From the cell containing the given text, extract its center point as [x, y] coordinate. 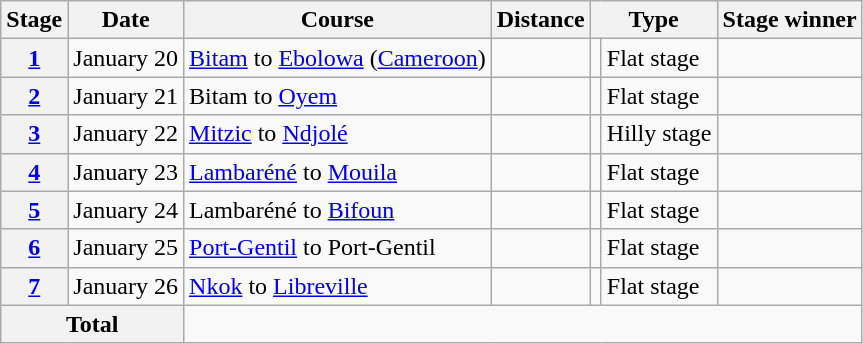
Lambaréné to Mouila [338, 172]
Nkok to Libreville [338, 286]
1 [34, 58]
Course [338, 20]
January 24 [126, 210]
January 25 [126, 248]
January 26 [126, 286]
Mitzic to Ndjolé [338, 134]
2 [34, 96]
Bitam to Oyem [338, 96]
7 [34, 286]
January 23 [126, 172]
3 [34, 134]
Date [126, 20]
Type [654, 20]
Port-Gentil to Port-Gentil [338, 248]
Stage winner [790, 20]
Hilly stage [659, 134]
January 20 [126, 58]
January 22 [126, 134]
6 [34, 248]
Total [92, 324]
5 [34, 210]
4 [34, 172]
January 21 [126, 96]
Stage [34, 20]
Lambaréné to Bifoun [338, 210]
Bitam to Ebolowa (Cameroon) [338, 58]
Distance [540, 20]
